Find where the given text appears and provide that cell's center as (x, y) coordinate. 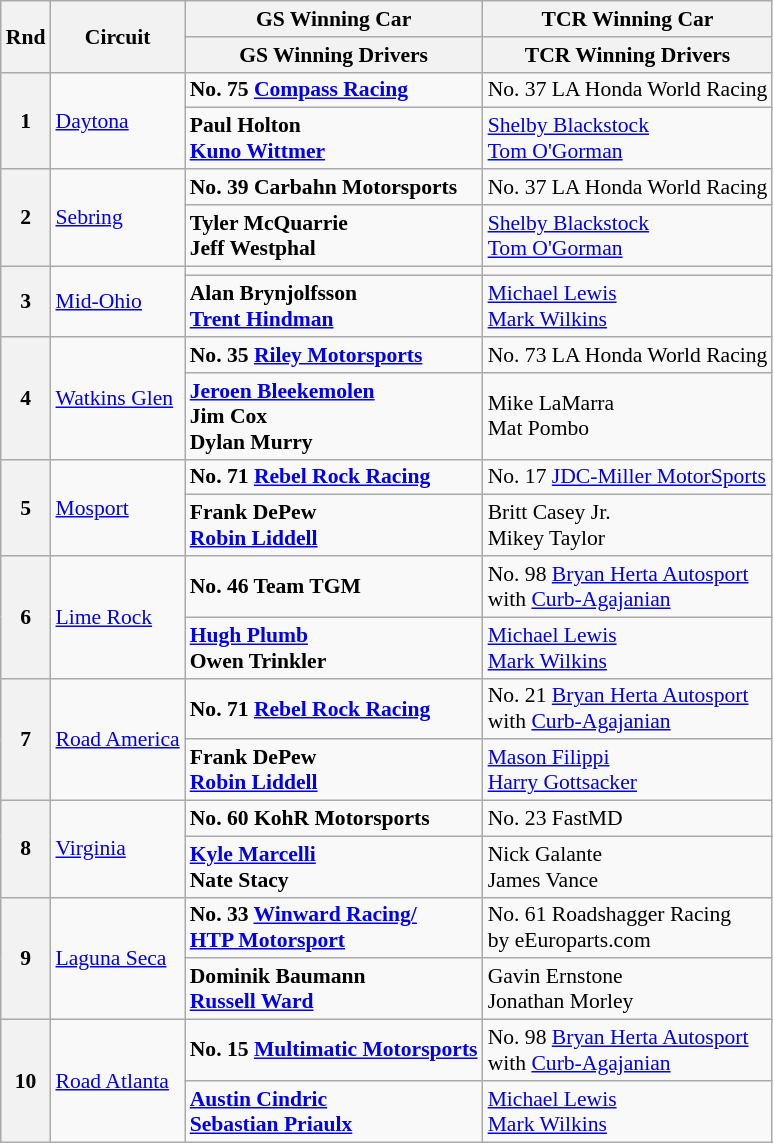
1 (26, 120)
No. 33 Winward Racing/HTP Motorsport (334, 928)
10 (26, 1081)
Gavin Ernstone Jonathan Morley (628, 990)
Hugh Plumb Owen Trinkler (334, 648)
9 (26, 958)
Britt Casey Jr. Mikey Taylor (628, 526)
No. 35 Riley Motorsports (334, 355)
Daytona (117, 120)
Mosport (117, 508)
Virginia (117, 850)
Austin Cindric Sebastian Priaulx (334, 1112)
No. 75 Compass Racing (334, 90)
GS Winning Car (334, 19)
Paul Holton Kuno Wittmer (334, 138)
Laguna Seca (117, 958)
No. 46 Team TGM (334, 586)
Alan Brynjolfsson Trent Hindman (334, 306)
7 (26, 739)
Tyler McQuarrie Jeff Westphal (334, 236)
Jeroen Bleekemolen Jim Cox Dylan Murry (334, 416)
Road Atlanta (117, 1081)
No. 39 Carbahn Motorsports (334, 187)
No. 61 Roadshagger Racingby eEuroparts.com (628, 928)
8 (26, 850)
No. 73 LA Honda World Racing (628, 355)
4 (26, 398)
Watkins Glen (117, 398)
Sebring (117, 218)
TCR Winning Car (628, 19)
Nick Galante James Vance (628, 866)
Mid-Ohio (117, 302)
TCR Winning Drivers (628, 55)
Mason Filippi Harry Gottsacker (628, 770)
No. 23 FastMD (628, 819)
GS Winning Drivers (334, 55)
No. 60 KohR Motorsports (334, 819)
5 (26, 508)
Rnd (26, 36)
Kyle Marcelli Nate Stacy (334, 866)
Circuit (117, 36)
Mike LaMarra Mat Pombo (628, 416)
No. 21 Bryan Herta Autosportwith Curb-Agajanian (628, 708)
2 (26, 218)
3 (26, 302)
Dominik Baumann Russell Ward (334, 990)
No. 15 Multimatic Motorsports (334, 1050)
Lime Rock (117, 617)
Road America (117, 739)
6 (26, 617)
No. 17 JDC-Miller MotorSports (628, 477)
